Determine the (X, Y) coordinate at the center of the cell enclosing the given text.  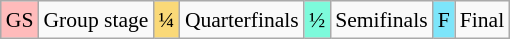
GS (20, 20)
½ (317, 20)
Semifinals (381, 20)
Group stage (96, 20)
Quarterfinals (242, 20)
Final (482, 20)
¼ (166, 20)
F (444, 20)
